Pinpoint the cell where the given text exists, returning its (X, Y) midpoint coordinate. 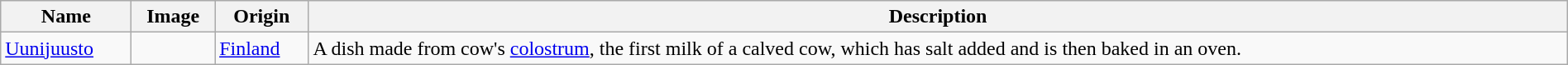
Finland (261, 48)
Description (938, 17)
Name (66, 17)
A dish made from cow's colostrum, the first milk of a calved cow, which has salt added and is then baked in an oven. (938, 48)
Uunijuusto (66, 48)
Image (174, 17)
Origin (261, 17)
